For the text-containing cell, return its midpoint in (X, Y) coordinate format. 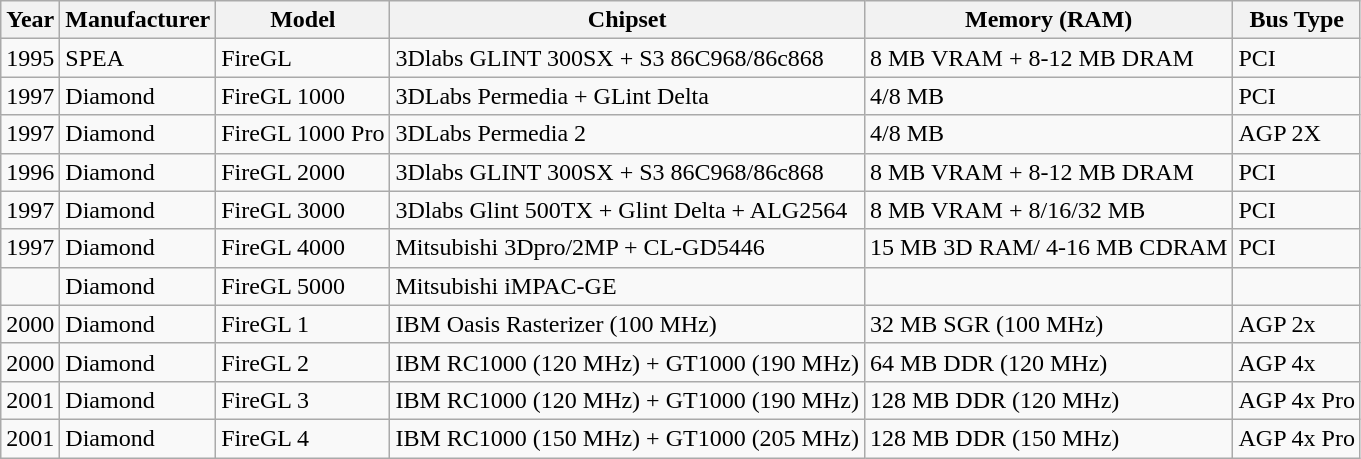
Memory (RAM) (1048, 20)
15 MB 3D RAM/ 4-16 MB CDRAM (1048, 248)
128 MB DDR (150 MHz) (1048, 438)
1995 (30, 58)
3Dlabs Glint 500TX + Glint Delta + ALG2564 (628, 210)
FireGL 2 (303, 362)
3DLabs Permedia 2 (628, 134)
FireGL 1000 Pro (303, 134)
SPEA (138, 58)
1996 (30, 172)
8 MB VRAM + 8/16/32 MB (1048, 210)
IBM Oasis Rasterizer (100 MHz) (628, 324)
FireGL 1 (303, 324)
AGP 4x (1297, 362)
FireGL 3 (303, 400)
FireGL 5000 (303, 286)
FireGL 1000 (303, 96)
Mitsubishi 3Dpro/2MP + CL-GD5446 (628, 248)
IBM RC1000 (150 MHz) + GT1000 (205 MHz) (628, 438)
AGP 2x (1297, 324)
Chipset (628, 20)
FireGL 2000 (303, 172)
Mitsubishi iMPAC-GE (628, 286)
AGP 2X (1297, 134)
Year (30, 20)
128 MB DDR (120 MHz) (1048, 400)
3DLabs Permedia + GLint Delta (628, 96)
FireGL 4 (303, 438)
FireGL 4000 (303, 248)
Manufacturer (138, 20)
FireGL 3000 (303, 210)
Model (303, 20)
FireGL (303, 58)
32 MB SGR (100 MHz) (1048, 324)
64 MB DDR (120 MHz) (1048, 362)
Bus Type (1297, 20)
